Provide the (x, y) coordinate of the cell's center where the given text is located.  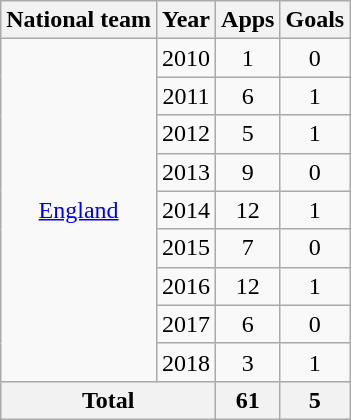
9 (248, 172)
2011 (186, 96)
2018 (186, 362)
Goals (315, 20)
61 (248, 400)
2016 (186, 286)
2017 (186, 324)
2012 (186, 134)
3 (248, 362)
Apps (248, 20)
2010 (186, 58)
Total (108, 400)
2013 (186, 172)
7 (248, 248)
2015 (186, 248)
Year (186, 20)
National team (79, 20)
2014 (186, 210)
England (79, 210)
